Provide the [x, y] coordinate of the cell's center where the given text is located.  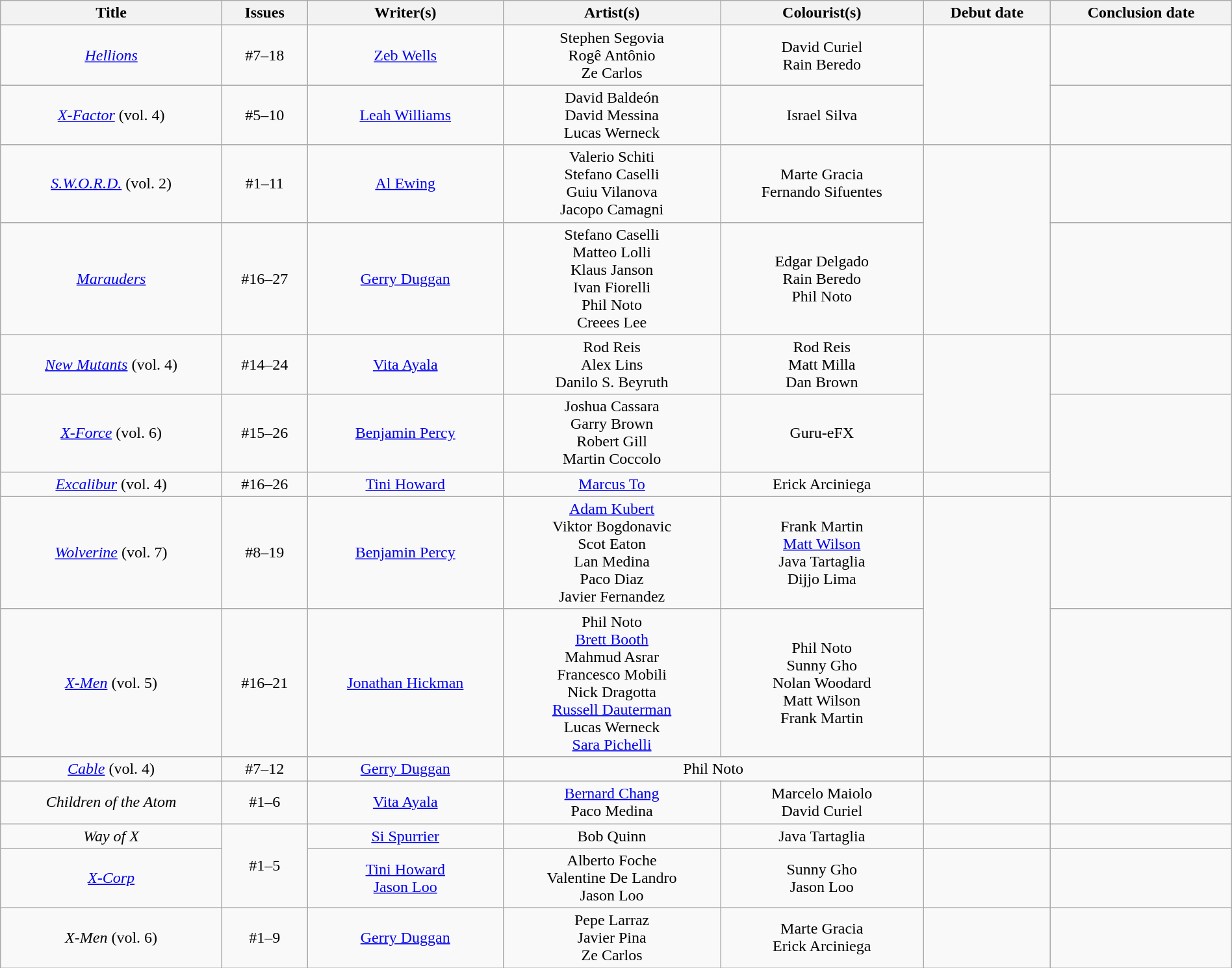
Rod ReisAlex LinsDanilo S. Beyruth [611, 364]
David CurielRain Beredo [822, 55]
Bernard ChangPaco Medina [611, 802]
Writer(s) [405, 13]
Joshua CassaraGarry BrownRobert GillMartin Coccolo [611, 433]
X-Men (vol. 5) [112, 682]
Stefano CaselliMatteo LolliKlaus JansonIvan FiorelliPhil NotoCreees Lee [611, 278]
#1–6 [264, 802]
#16–26 [264, 484]
Marte GraciaFernando Sifuentes [822, 183]
Cable (vol. 4) [112, 769]
X-Men (vol. 6) [112, 938]
Conclusion date [1141, 13]
Bob Quinn [611, 836]
Alberto FocheValentine De LandroJason Loo [611, 878]
#5–10 [264, 115]
Children of the Atom [112, 802]
Tini Howard [405, 484]
Wolverine (vol. 7) [112, 552]
X-Factor (vol. 4) [112, 115]
Sunny GhoJason Loo [822, 878]
Zeb Wells [405, 55]
X-Force (vol. 6) [112, 433]
Marcus To [611, 484]
Colourist(s) [822, 13]
Artist(s) [611, 13]
Stephen SegoviaRogê AntônioZe Carlos [611, 55]
Marte GraciaErick Arciniega [822, 938]
#1–11 [264, 183]
Erick Arciniega [822, 484]
Tini HowardJason Loo [405, 878]
Adam KubertViktor BogdonavicScot EatonLan MedinaPaco DiazJavier Fernandez [611, 552]
#14–24 [264, 364]
Way of X [112, 836]
#16–27 [264, 278]
#7–18 [264, 55]
Guru-eFX [822, 433]
Israel Silva [822, 115]
S.W.O.R.D. (vol. 2) [112, 183]
Pepe LarrazJavier PinaZe Carlos [611, 938]
Title [112, 13]
Excalibur (vol. 4) [112, 484]
#15–26 [264, 433]
#1–9 [264, 938]
#1–5 [264, 866]
Java Tartaglia [822, 836]
X-Corp [112, 878]
Phil Noto [713, 769]
Issues [264, 13]
Phil NotoBrett BoothMahmud AsrarFrancesco MobiliNick DragottaRussell DautermanLucas WerneckSara Pichelli [611, 682]
Valerio SchitiStefano CaselliGuiu VilanovaJacopo Camagni [611, 183]
Phil NotoSunny GhoNolan WoodardMatt WilsonFrank Martin [822, 682]
New Mutants (vol. 4) [112, 364]
Frank MartinMatt WilsonJava TartagliaDijjo Lima [822, 552]
Debut date [987, 13]
#8–19 [264, 552]
Rod ReisMatt MillaDan Brown [822, 364]
#16–21 [264, 682]
Hellions [112, 55]
Marcelo MaioloDavid Curiel [822, 802]
Si Spurrier [405, 836]
Edgar DelgadoRain BeredoPhil Noto [822, 278]
Al Ewing [405, 183]
Marauders [112, 278]
David BaldeónDavid MessinaLucas Werneck [611, 115]
Leah Williams [405, 115]
#7–12 [264, 769]
Jonathan Hickman [405, 682]
